Locate the cell with the specified text and output its (x, y) center coordinate. 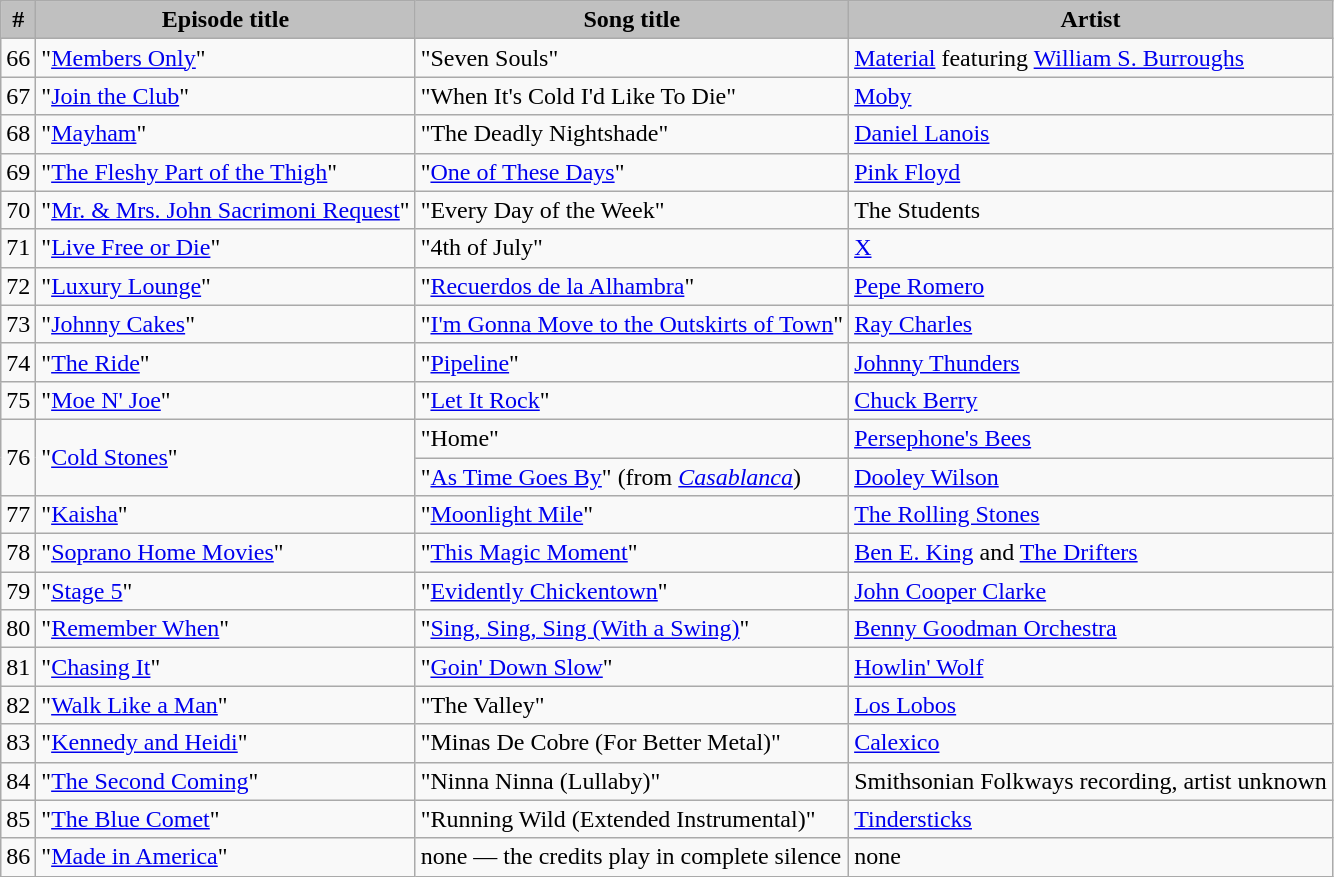
Tindersticks (1091, 819)
Chuck Berry (1091, 400)
"The Deadly Nightshade" (632, 134)
Calexico (1091, 743)
"Join the Club" (226, 96)
75 (18, 400)
"Minas De Cobre (For Better Metal)" (632, 743)
"Kaisha" (226, 515)
77 (18, 515)
Persephone's Bees (1091, 438)
"Ninna Ninna (Lullaby)" (632, 781)
"Moonlight Mile" (632, 515)
"Members Only" (226, 58)
"Cold Stones" (226, 457)
70 (18, 210)
Pepe Romero (1091, 286)
66 (18, 58)
"The Fleshy Part of the Thigh" (226, 172)
"4th of July" (632, 248)
"Goin' Down Slow" (632, 667)
Episode title (226, 20)
"Moe N' Joe" (226, 400)
The Students (1091, 210)
"Pipeline" (632, 362)
69 (18, 172)
Daniel Lanois (1091, 134)
"Luxury Lounge" (226, 286)
86 (18, 857)
85 (18, 819)
"Mr. & Mrs. John Sacrimoni Request" (226, 210)
"As Time Goes By" (from Casablanca) (632, 477)
74 (18, 362)
"Kennedy and Heidi" (226, 743)
Artist (1091, 20)
"Running Wild (Extended Instrumental)" (632, 819)
Howlin' Wolf (1091, 667)
Ray Charles (1091, 324)
Los Lobos (1091, 705)
"Seven Souls" (632, 58)
none — the credits play in complete silence (632, 857)
Song title (632, 20)
"Home" (632, 438)
"Stage 5" (226, 591)
"Every Day of the Week" (632, 210)
83 (18, 743)
The Rolling Stones (1091, 515)
"The Second Coming" (226, 781)
X (1091, 248)
"Chasing It" (226, 667)
"When It's Cold I'd Like To Die" (632, 96)
Material featuring William S. Burroughs (1091, 58)
"The Ride" (226, 362)
"The Valley" (632, 705)
81 (18, 667)
"This Magic Moment" (632, 553)
68 (18, 134)
67 (18, 96)
"One of These Days" (632, 172)
# (18, 20)
Pink Floyd (1091, 172)
Dooley Wilson (1091, 477)
none (1091, 857)
"Made in America" (226, 857)
"Walk Like a Man" (226, 705)
71 (18, 248)
"Mayham" (226, 134)
"Let It Rock" (632, 400)
Benny Goodman Orchestra (1091, 629)
"Recuerdos de la Alhambra" (632, 286)
"Johnny Cakes" (226, 324)
76 (18, 457)
Smithsonian Folkways recording, artist unknown (1091, 781)
79 (18, 591)
Johnny Thunders (1091, 362)
82 (18, 705)
"Evidently Chickentown" (632, 591)
"Soprano Home Movies" (226, 553)
"Live Free or Die" (226, 248)
78 (18, 553)
John Cooper Clarke (1091, 591)
Moby (1091, 96)
"I'm Gonna Move to the Outskirts of Town" (632, 324)
72 (18, 286)
"The Blue Comet" (226, 819)
73 (18, 324)
80 (18, 629)
"Sing, Sing, Sing (With a Swing)" (632, 629)
"Remember When" (226, 629)
Ben E. King and The Drifters (1091, 553)
84 (18, 781)
